Scan for the cell matching the given text and deliver its (x, y) coordinate at center. 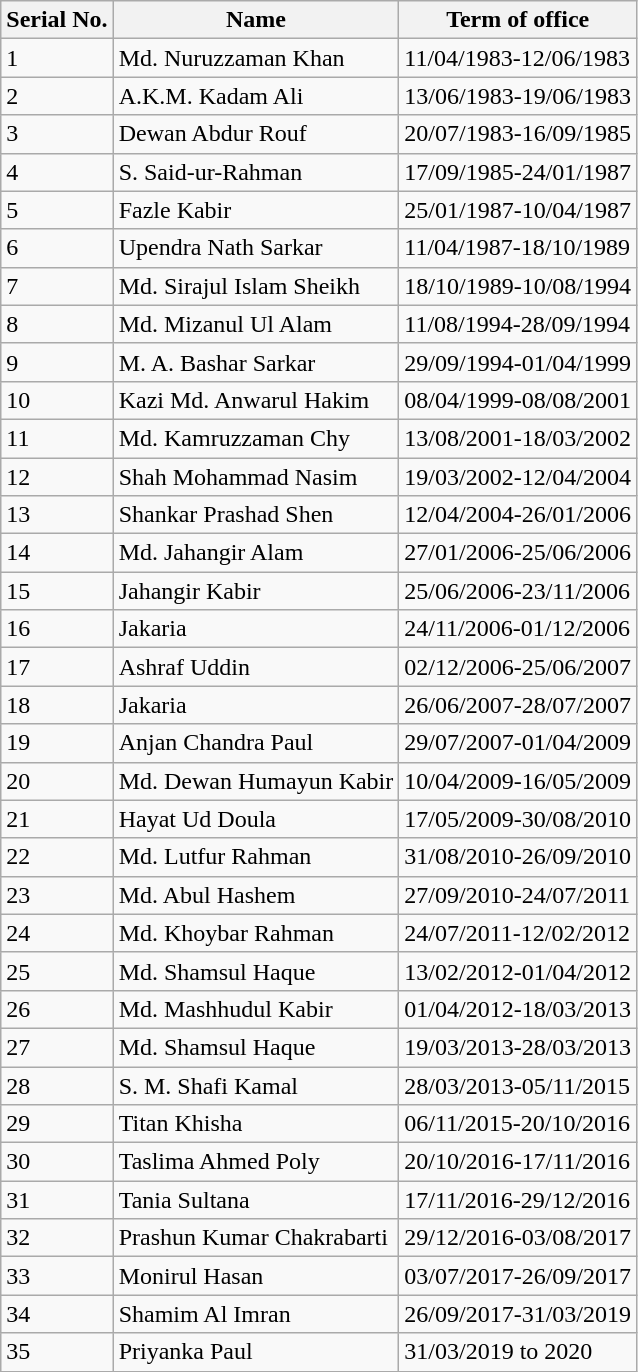
19/03/2002-12/04/2004 (518, 477)
Md. Lutfur Rahman (256, 857)
Md. Mashhudul Kabir (256, 1009)
27/09/2010-24/07/2011 (518, 895)
8 (57, 324)
Name (256, 20)
Md. Khoybar Rahman (256, 933)
Fazle Kabir (256, 210)
Anjan Chandra Paul (256, 743)
M. A. Bashar Sarkar (256, 362)
4 (57, 172)
15 (57, 591)
29/12/2016-03/08/2017 (518, 1238)
32 (57, 1238)
29 (57, 1124)
20/10/2016-17/11/2016 (518, 1162)
29/07/2007-01/04/2009 (518, 743)
Md. Dewan Humayun Kabir (256, 781)
11 (57, 438)
29/09/1994-01/04/1999 (518, 362)
Shah Mohammad Nasim (256, 477)
Taslima Ahmed Poly (256, 1162)
S. Said-ur-Rahman (256, 172)
9 (57, 362)
23 (57, 895)
Dewan Abdur Rouf (256, 134)
Upendra Nath Sarkar (256, 248)
25 (57, 971)
17/09/1985-24/01/1987 (518, 172)
24 (57, 933)
20/07/1983-16/09/1985 (518, 134)
25/06/2006-23/11/2006 (518, 591)
13/06/1983-19/06/1983 (518, 96)
19/03/2013-28/03/2013 (518, 1047)
28 (57, 1085)
Md. Kamruzzaman Chy (256, 438)
03/07/2017-26/09/2017 (518, 1276)
Prashun Kumar Chakrabarti (256, 1238)
Shamim Al Imran (256, 1314)
14 (57, 553)
11/04/1983-12/06/1983 (518, 58)
12/04/2004-26/01/2006 (518, 515)
17 (57, 667)
Md. Sirajul Islam Sheikh (256, 286)
Titan Khisha (256, 1124)
11/08/1994-28/09/1994 (518, 324)
Jahangir Kabir (256, 591)
06/11/2015-20/10/2016 (518, 1124)
Ashraf Uddin (256, 667)
Md. Jahangir Alam (256, 553)
10 (57, 400)
28/03/2013-05/11/2015 (518, 1085)
26/06/2007-28/07/2007 (518, 705)
3 (57, 134)
31/03/2019 to 2020 (518, 1352)
30 (57, 1162)
25/01/1987-10/04/1987 (518, 210)
24/11/2006-01/12/2006 (518, 629)
02/12/2006-25/06/2007 (518, 667)
17/05/2009-30/08/2010 (518, 819)
01/04/2012-18/03/2013 (518, 1009)
1 (57, 58)
08/04/1999-08/08/2001 (518, 400)
5 (57, 210)
31 (57, 1200)
33 (57, 1276)
6 (57, 248)
35 (57, 1352)
11/04/1987-18/10/1989 (518, 248)
18/10/1989-10/08/1994 (518, 286)
27 (57, 1047)
Kazi Md. Anwarul Hakim (256, 400)
Hayat Ud Doula (256, 819)
22 (57, 857)
2 (57, 96)
34 (57, 1314)
Tania Sultana (256, 1200)
13/02/2012-01/04/2012 (518, 971)
S. M. Shafi Kamal (256, 1085)
21 (57, 819)
24/07/2011-12/02/2012 (518, 933)
10/04/2009-16/05/2009 (518, 781)
Md. Mizanul Ul Alam (256, 324)
13 (57, 515)
31/08/2010-26/09/2010 (518, 857)
19 (57, 743)
A.K.M. Kadam Ali (256, 96)
Term of office (518, 20)
26 (57, 1009)
17/11/2016-29/12/2016 (518, 1200)
Monirul Hasan (256, 1276)
Serial No. (57, 20)
7 (57, 286)
26/09/2017-31/03/2019 (518, 1314)
Md. Abul Hashem (256, 895)
12 (57, 477)
13/08/2001-18/03/2002 (518, 438)
Shankar Prashad Shen (256, 515)
16 (57, 629)
18 (57, 705)
Md. Nuruzzaman Khan (256, 58)
Priyanka Paul (256, 1352)
20 (57, 781)
27/01/2006-25/06/2006 (518, 553)
